Identify which cell holds the provided text, then report its (X, Y) central coordinate. 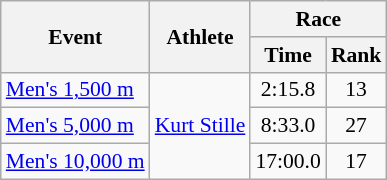
Race (318, 19)
17:00.0 (288, 162)
2:15.8 (288, 90)
Men's 10,000 m (76, 162)
Men's 5,000 m (76, 126)
Athlete (200, 36)
Event (76, 36)
13 (356, 90)
8:33.0 (288, 126)
17 (356, 162)
Kurt Stille (200, 126)
Men's 1,500 m (76, 90)
27 (356, 126)
Rank (356, 55)
Time (288, 55)
